Output the (X, Y) coordinate of the center of the cell containing the given text.  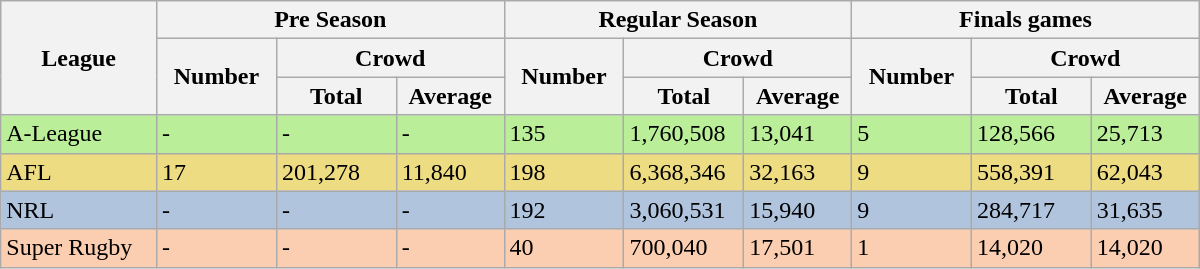
192 (564, 210)
Pre Season (331, 20)
17,501 (798, 248)
201,278 (336, 172)
1 (912, 248)
AFL (79, 172)
17 (217, 172)
Finals games (1026, 20)
700,040 (684, 248)
40 (564, 248)
25,713 (1145, 134)
284,717 (1031, 210)
13,041 (798, 134)
3,060,531 (684, 210)
11,840 (450, 172)
League (79, 58)
15,940 (798, 210)
5 (912, 134)
31,635 (1145, 210)
558,391 (1031, 172)
Regular Season (678, 20)
32,163 (798, 172)
62,043 (1145, 172)
NRL (79, 210)
128,566 (1031, 134)
A-League (79, 134)
135 (564, 134)
198 (564, 172)
1,760,508 (684, 134)
6,368,346 (684, 172)
Super Rugby (79, 248)
